Determine the [X, Y] coordinate at the center of the cell enclosing the given text.  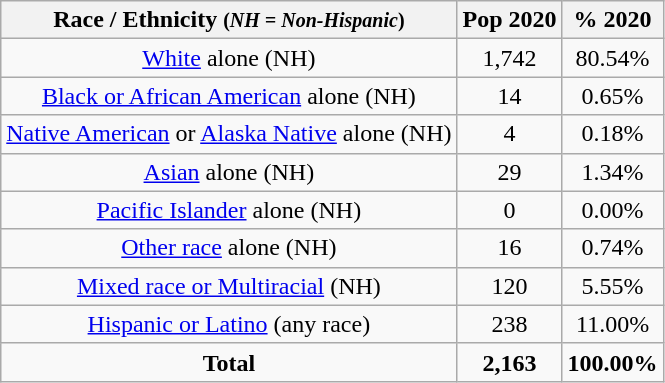
1.34% [612, 172]
Native American or Alaska Native alone (NH) [229, 134]
Race / Ethnicity (NH = Non-Hispanic) [229, 20]
2,163 [510, 362]
0.74% [612, 248]
0.65% [612, 96]
Hispanic or Latino (any race) [229, 324]
Total [229, 362]
1,742 [510, 58]
0.18% [612, 134]
11.00% [612, 324]
120 [510, 286]
White alone (NH) [229, 58]
% 2020 [612, 20]
5.55% [612, 286]
14 [510, 96]
0.00% [612, 210]
Asian alone (NH) [229, 172]
Black or African American alone (NH) [229, 96]
4 [510, 134]
0 [510, 210]
Pop 2020 [510, 20]
Mixed race or Multiracial (NH) [229, 286]
Other race alone (NH) [229, 248]
Pacific Islander alone (NH) [229, 210]
16 [510, 248]
80.54% [612, 58]
100.00% [612, 362]
29 [510, 172]
238 [510, 324]
